Identify which cell holds the provided text, then report its [x, y] central coordinate. 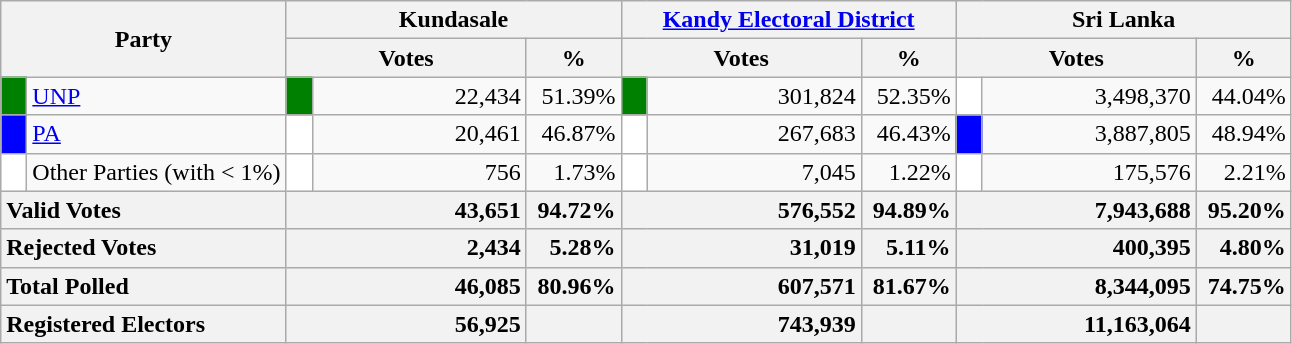
3,498,370 [1089, 96]
Sri Lanka [1124, 20]
1.73% [574, 172]
175,576 [1089, 172]
267,683 [754, 134]
2,434 [406, 248]
11,163,064 [1076, 324]
Rejected Votes [144, 248]
400,395 [1076, 248]
51.39% [574, 96]
Kundasale [454, 20]
1.22% [908, 172]
48.94% [1244, 134]
56,925 [406, 324]
5.11% [908, 248]
94.89% [908, 210]
46,085 [406, 286]
52.35% [908, 96]
Total Polled [144, 286]
46.87% [574, 134]
Party [144, 39]
2.21% [1244, 172]
Other Parties (with < 1%) [156, 172]
44.04% [1244, 96]
576,552 [741, 210]
7,045 [754, 172]
80.96% [574, 286]
743,939 [741, 324]
5.28% [574, 248]
Kandy Electoral District [788, 20]
95.20% [1244, 210]
PA [156, 134]
607,571 [741, 286]
UNP [156, 96]
4.80% [1244, 248]
22,434 [419, 96]
7,943,688 [1076, 210]
46.43% [908, 134]
Valid Votes [144, 210]
74.75% [1244, 286]
31,019 [741, 248]
94.72% [574, 210]
3,887,805 [1089, 134]
8,344,095 [1076, 286]
81.67% [908, 286]
756 [419, 172]
Registered Electors [144, 324]
20,461 [419, 134]
301,824 [754, 96]
43,651 [406, 210]
